Return [X, Y] of the center of cell containing provided text 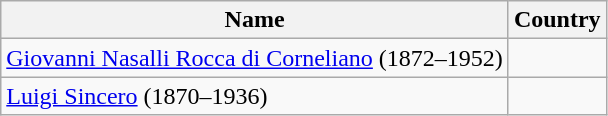
Country [557, 20]
Name [255, 20]
Giovanni Nasalli Rocca di Corneliano (1872–1952) [255, 58]
Luigi Sincero (1870–1936) [255, 96]
